For the text-containing cell, return its midpoint in [x, y] coordinate format. 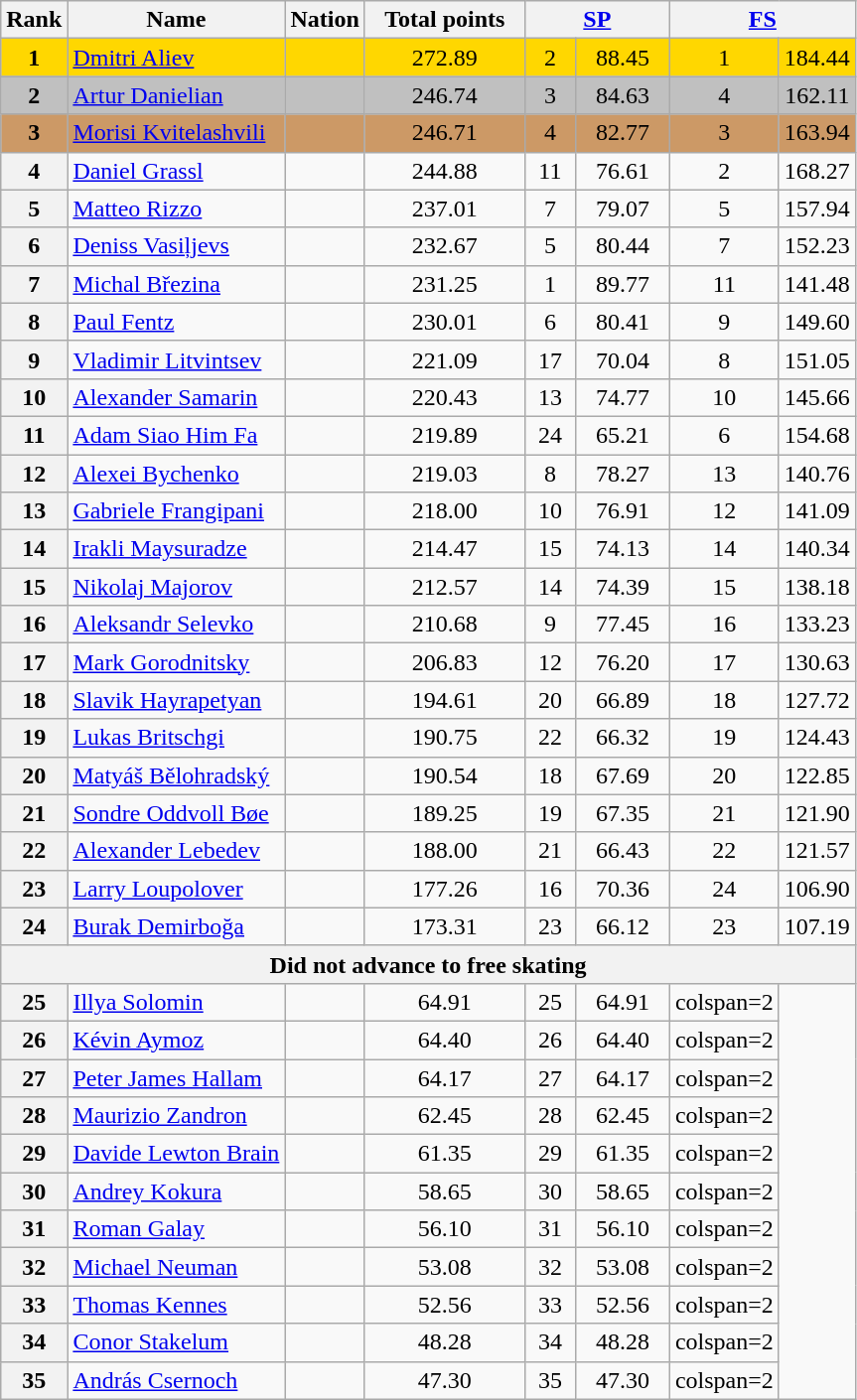
221.09 [445, 359]
66.12 [622, 926]
80.41 [622, 322]
230.01 [445, 322]
Illya Solomin [177, 1002]
188.00 [445, 851]
76.61 [622, 171]
Alexander Lebedev [177, 851]
70.36 [622, 889]
78.27 [622, 474]
79.07 [622, 209]
Slavik Hayrapetyan [177, 700]
152.23 [816, 246]
177.26 [445, 889]
84.63 [622, 95]
272.89 [445, 58]
184.44 [816, 58]
220.43 [445, 397]
67.69 [622, 775]
76.20 [622, 662]
246.71 [445, 133]
Nikolaj Majorov [177, 587]
Matyáš Bělohradský [177, 775]
Rank [34, 20]
65.21 [622, 435]
70.04 [622, 359]
82.77 [622, 133]
141.48 [816, 284]
141.09 [816, 511]
Dmitri Aliev [177, 58]
80.44 [622, 246]
Irakli Maysuradze [177, 549]
Deniss Vasiļjevs [177, 246]
244.88 [445, 171]
127.72 [816, 700]
András Csernoch [177, 1380]
Daniel Grassl [177, 171]
232.67 [445, 246]
157.94 [816, 209]
237.01 [445, 209]
Lukas Britschgi [177, 738]
138.18 [816, 587]
Davide Lewton Brain [177, 1154]
Burak Demirboğa [177, 926]
Paul Fentz [177, 322]
Morisi Kvitelashvili [177, 133]
89.77 [622, 284]
121.90 [816, 813]
66.43 [622, 851]
74.77 [622, 397]
140.34 [816, 549]
Adam Siao Him Fa [177, 435]
Kévin Aymoz [177, 1040]
Did not advance to free skating [429, 964]
218.00 [445, 511]
122.85 [816, 775]
Matteo Rizzo [177, 209]
Maurizio Zandron [177, 1116]
Conor Stakelum [177, 1342]
162.11 [816, 95]
Total points [445, 20]
Andrey Kokura [177, 1191]
106.90 [816, 889]
133.23 [816, 625]
88.45 [622, 58]
Larry Loupolover [177, 889]
168.27 [816, 171]
Michael Neuman [177, 1267]
Sondre Oddvoll Bøe [177, 813]
212.57 [445, 587]
Alexei Bychenko [177, 474]
214.47 [445, 549]
163.94 [816, 133]
Mark Gorodnitsky [177, 662]
219.89 [445, 435]
173.31 [445, 926]
231.25 [445, 284]
130.63 [816, 662]
76.91 [622, 511]
190.54 [445, 775]
Roman Galay [177, 1229]
Aleksandr Selevko [177, 625]
Michal Březina [177, 284]
66.32 [622, 738]
Name [177, 20]
FS [763, 20]
154.68 [816, 435]
194.61 [445, 700]
107.19 [816, 926]
74.39 [622, 587]
219.03 [445, 474]
145.66 [816, 397]
124.43 [816, 738]
66.89 [622, 700]
Alexander Samarin [177, 397]
Vladimir Litvintsev [177, 359]
189.25 [445, 813]
151.05 [816, 359]
121.57 [816, 851]
67.35 [622, 813]
Artur Danielian [177, 95]
149.60 [816, 322]
246.74 [445, 95]
190.75 [445, 738]
74.13 [622, 549]
210.68 [445, 625]
SP [597, 20]
206.83 [445, 662]
77.45 [622, 625]
Thomas Kennes [177, 1305]
Gabriele Frangipani [177, 511]
140.76 [816, 474]
Peter James Hallam [177, 1077]
Nation [325, 20]
